Scan for the cell matching the given text and deliver its [X, Y] coordinate at center. 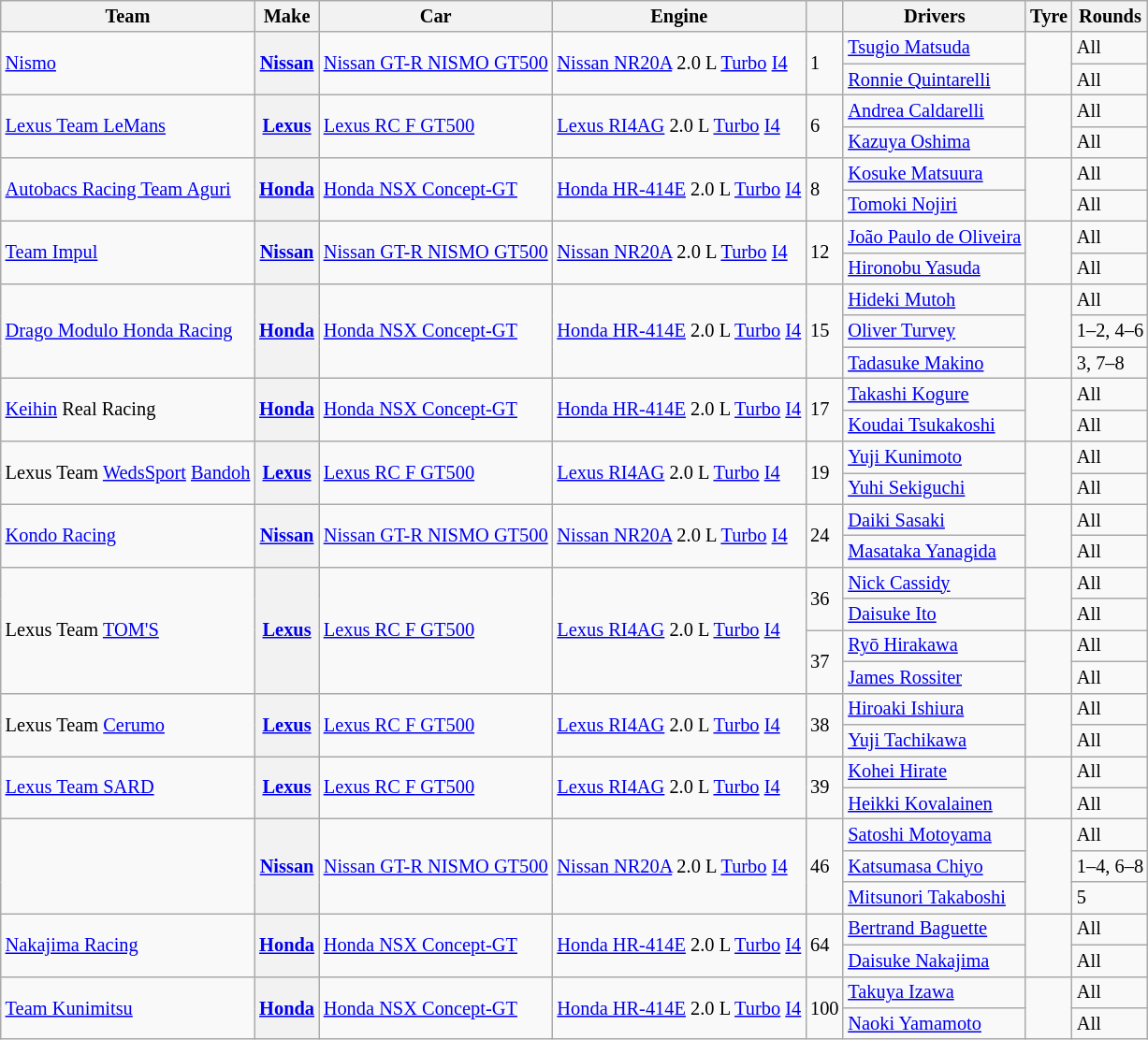
Heikki Kovalainen [934, 803]
Nismo [128, 64]
46 [824, 866]
Hideki Mutoh [934, 299]
Daisuke Nakajima [934, 961]
Rounds [1110, 16]
39 [824, 787]
Oliver Turvey [934, 331]
Takashi Kogure [934, 394]
Tsugio Matsuda [934, 48]
24 [824, 535]
Koudai Tsukakoshi [934, 426]
38 [824, 724]
Katsumasa Chiyo [934, 866]
6 [824, 125]
Drivers [934, 16]
João Paulo de Oliveira [934, 237]
Ronnie Quintarelli [934, 79]
Engine [679, 16]
James Rossiter [934, 677]
Yuji Kunimoto [934, 457]
5 [1110, 898]
Make [286, 16]
Kohei Hirate [934, 772]
15 [824, 331]
Daiki Sasaki [934, 520]
Lexus Team LeMans [128, 125]
Tyre [1049, 16]
Satoshi Motoyama [934, 834]
Andrea Caldarelli [934, 110]
Naoki Yamamoto [934, 1023]
Hironobu Yasuda [934, 268]
64 [824, 945]
Bertrand Baguette [934, 929]
17 [824, 410]
Yuhi Sekiguchi [934, 488]
Team Impul [128, 253]
36 [824, 599]
Keihin Real Racing [128, 410]
Yuji Tachikawa [934, 740]
Nick Cassidy [934, 583]
Hiroaki Ishiura [934, 709]
Kosuke Matsuura [934, 174]
Kazuya Oshima [934, 142]
Tadasuke Makino [934, 363]
Takuya Izawa [934, 992]
Daisuke Ito [934, 614]
Nakajima Racing [128, 945]
8 [824, 189]
Lexus Team SARD [128, 787]
Lexus Team WedsSport Bandoh [128, 473]
Mitsunori Takaboshi [934, 898]
1–2, 4–6 [1110, 331]
Lexus Team TOM'S [128, 630]
100 [824, 1008]
1 [824, 64]
Drago Modulo Honda Racing [128, 331]
37 [824, 660]
Masataka Yanagida [934, 551]
Ryō Hirakawa [934, 645]
3, 7–8 [1110, 363]
Team Kunimitsu [128, 1008]
1–4, 6–8 [1110, 866]
Tomoki Nojiri [934, 205]
Lexus Team Cerumo [128, 724]
Kondo Racing [128, 535]
Autobacs Racing Team Aguri [128, 189]
12 [824, 253]
Team [128, 16]
19 [824, 473]
Car [436, 16]
